Scan for the cell matching the given text and deliver its (x, y) coordinate at center. 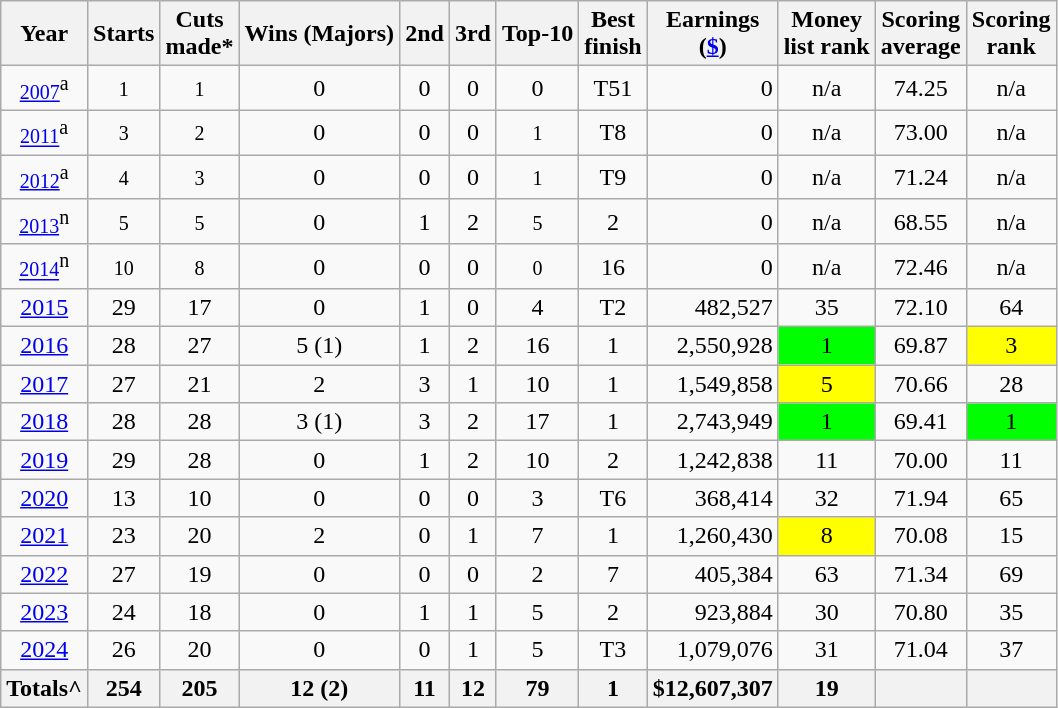
2022 (44, 574)
30 (826, 612)
2nd (425, 34)
T9 (613, 178)
71.94 (920, 498)
923,884 (712, 612)
64 (1011, 308)
T51 (613, 88)
2,550,928 (712, 346)
1,260,430 (712, 536)
368,414 (712, 498)
Totals^ (44, 688)
2,743,949 (712, 422)
21 (200, 384)
2018 (44, 422)
Top-10 (537, 34)
205 (200, 688)
2016 (44, 346)
69.41 (920, 422)
T3 (613, 650)
Cuts made* (200, 34)
69 (1011, 574)
2007a (44, 88)
2011a (44, 132)
2019 (44, 460)
74.25 (920, 88)
1,242,838 (712, 460)
32 (826, 498)
T6 (613, 498)
Earnings($) (712, 34)
72.46 (920, 266)
31 (826, 650)
70.00 (920, 460)
73.00 (920, 132)
Scoring average (920, 34)
13 (124, 498)
72.10 (920, 308)
2012a (44, 178)
2020 (44, 498)
Starts (124, 34)
1,079,076 (712, 650)
2017 (44, 384)
Money list rank (826, 34)
79 (537, 688)
2013n (44, 222)
26 (124, 650)
Wins (Majors) (320, 34)
71.04 (920, 650)
70.08 (920, 536)
65 (1011, 498)
482,527 (712, 308)
63 (826, 574)
3 (1) (320, 422)
2014n (44, 266)
2024 (44, 650)
69.87 (920, 346)
Scoringrank (1011, 34)
Best finish (613, 34)
5 (1) (320, 346)
2021 (44, 536)
2023 (44, 612)
70.66 (920, 384)
12 (2) (320, 688)
254 (124, 688)
T2 (613, 308)
71.24 (920, 178)
68.55 (920, 222)
405,384 (712, 574)
3rd (472, 34)
24 (124, 612)
18 (200, 612)
T8 (613, 132)
71.34 (920, 574)
12 (472, 688)
23 (124, 536)
70.80 (920, 612)
1,549,858 (712, 384)
Year (44, 34)
37 (1011, 650)
2015 (44, 308)
$12,607,307 (712, 688)
15 (1011, 536)
